Identify which cell holds the provided text, then report its (x, y) central coordinate. 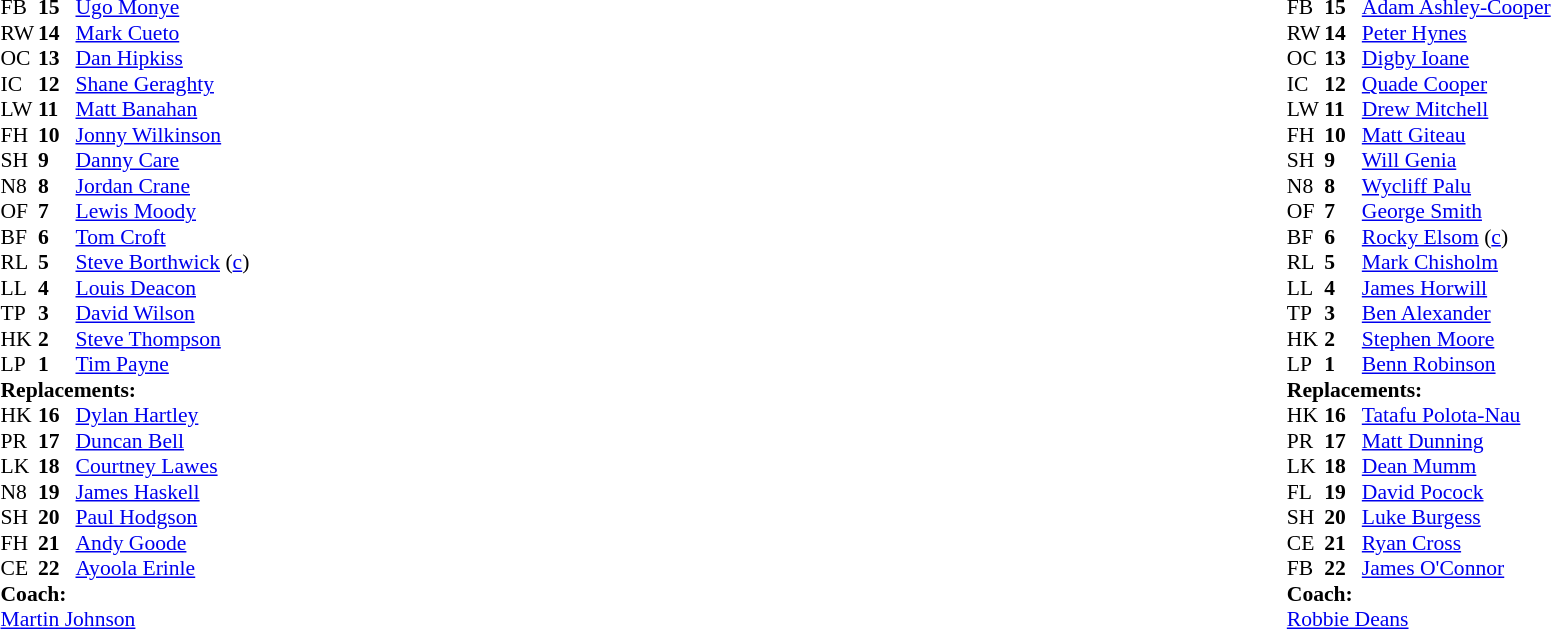
Danny Care (163, 161)
Ben Alexander (1456, 313)
Lewis Moody (163, 211)
Courtney Lawes (163, 467)
James Haskell (163, 492)
George Smith (1456, 211)
Matt Banahan (163, 109)
James O'Connor (1456, 569)
Andy Goode (163, 543)
Steve Thompson (163, 339)
Jordan Crane (163, 186)
FL (1306, 492)
Steve Borthwick (c) (163, 263)
Matt Dunning (1456, 441)
Mark Chisholm (1456, 263)
Jonny Wilkinson (163, 135)
Louis Deacon (163, 288)
Tatafu Polota-Nau (1456, 415)
Dan Hipkiss (163, 59)
Ryan Cross (1456, 543)
Tom Croft (163, 237)
Dean Mumm (1456, 467)
Tim Payne (163, 365)
Wycliff Palu (1456, 186)
James Horwill (1456, 288)
Rocky Elsom (c) (1456, 237)
Dylan Hartley (163, 415)
Peter Hynes (1456, 33)
Will Genia (1456, 161)
Shane Geraghty (163, 84)
Mark Cueto (163, 33)
David Wilson (163, 313)
Paul Hodgson (163, 517)
Ayoola Erinle (163, 569)
Stephen Moore (1456, 339)
Luke Burgess (1456, 517)
Digby Ioane (1456, 59)
Drew Mitchell (1456, 109)
Matt Giteau (1456, 135)
Duncan Bell (163, 441)
Quade Cooper (1456, 84)
Benn Robinson (1456, 365)
David Pocock (1456, 492)
FB (1306, 569)
